Scan for the cell matching the given text and deliver its [x, y] coordinate at center. 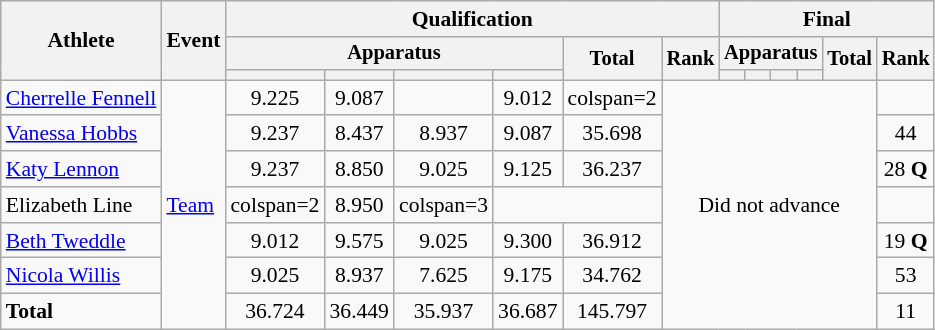
36.449 [358, 312]
Vanessa Hobbs [82, 134]
Athlete [82, 40]
Nicola Willis [82, 276]
Did not advance [770, 204]
Cherrelle Fennell [82, 98]
36.687 [528, 312]
9.575 [358, 241]
8.850 [358, 169]
44 [906, 134]
35.937 [444, 312]
Elizabeth Line [82, 205]
9.125 [528, 169]
9.300 [528, 241]
8.437 [358, 134]
8.950 [358, 205]
34.762 [612, 276]
9.225 [274, 98]
53 [906, 276]
36.237 [612, 169]
11 [906, 312]
9.175 [528, 276]
Katy Lennon [82, 169]
7.625 [444, 276]
145.797 [612, 312]
35.698 [612, 134]
36.912 [612, 241]
36.724 [274, 312]
Team [193, 204]
Beth Tweddle [82, 241]
Qualification [472, 19]
Final [826, 19]
Event [193, 40]
19 Q [906, 241]
colspan=3 [444, 205]
28 Q [906, 169]
